For the text-containing cell, return its midpoint in (x, y) coordinate format. 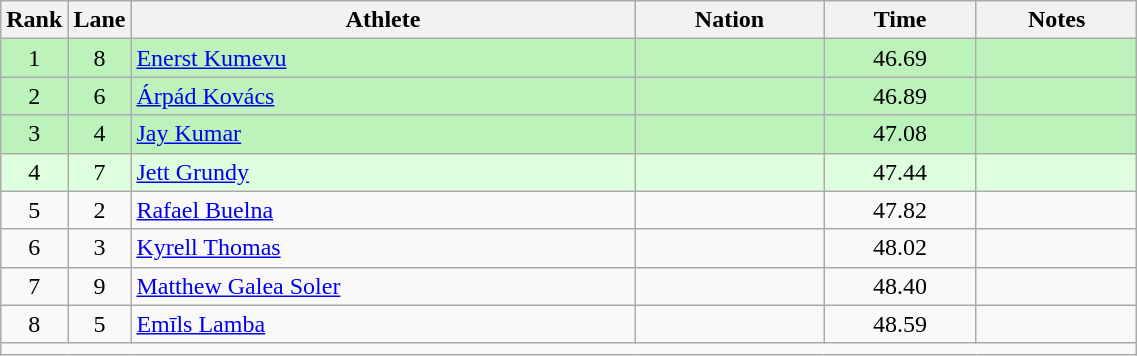
Rafael Buelna (383, 210)
Time (900, 20)
Jett Grundy (383, 172)
Emīls Lamba (383, 324)
Athlete (383, 20)
48.02 (900, 248)
Kyrell Thomas (383, 248)
48.59 (900, 324)
1 (34, 58)
47.44 (900, 172)
46.69 (900, 58)
Jay Kumar (383, 134)
Nation (730, 20)
47.08 (900, 134)
46.89 (900, 96)
Árpád Kovács (383, 96)
48.40 (900, 286)
Notes (1056, 20)
9 (100, 286)
Lane (100, 20)
Enerst Kumevu (383, 58)
Rank (34, 20)
47.82 (900, 210)
Matthew Galea Soler (383, 286)
